Search for the cell housing the specified text and yield its [X, Y] center coordinate. 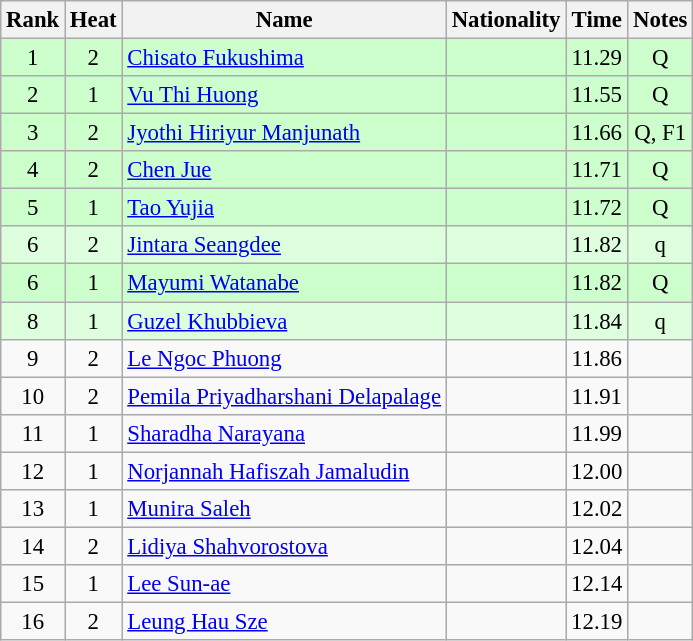
16 [33, 621]
12.04 [597, 546]
Le Ngoc Phuong [284, 358]
11.71 [597, 170]
Tao Yujia [284, 208]
12.02 [597, 509]
Munira Saleh [284, 509]
3 [33, 133]
Jyothi Hiriyur Manjunath [284, 133]
12.14 [597, 584]
12 [33, 471]
11.99 [597, 433]
12.19 [597, 621]
Q, F1 [660, 133]
14 [33, 546]
Lee Sun-ae [284, 584]
Chen Jue [284, 170]
Vu Thi Huong [284, 95]
Jintara Seangdee [284, 245]
Time [597, 20]
Rank [33, 20]
4 [33, 170]
Mayumi Watanabe [284, 283]
Nationality [506, 20]
Guzel Khubbieva [284, 321]
11 [33, 433]
5 [33, 208]
13 [33, 509]
Heat [94, 20]
11.84 [597, 321]
12.00 [597, 471]
11.86 [597, 358]
11.91 [597, 396]
11.66 [597, 133]
Name [284, 20]
8 [33, 321]
11.29 [597, 58]
Leung Hau Sze [284, 621]
Chisato Fukushima [284, 58]
11.55 [597, 95]
Notes [660, 20]
10 [33, 396]
Norjannah Hafiszah Jamaludin [284, 471]
Pemila Priyadharshani Delapalage [284, 396]
Sharadha Narayana [284, 433]
Lidiya Shahvorostova [284, 546]
9 [33, 358]
15 [33, 584]
11.72 [597, 208]
